Extract the [X, Y] coordinate from the center of the cell holding the provided text.  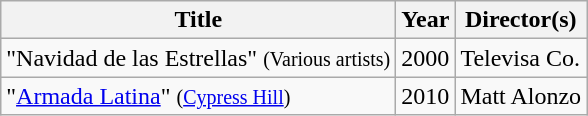
Year [426, 20]
Title [198, 20]
2010 [426, 96]
2000 [426, 58]
Director(s) [521, 20]
Matt Alonzo [521, 96]
"Armada Latina" (Cypress Hill) [198, 96]
Televisa Co. [521, 58]
"Navidad de las Estrellas" (Various artists) [198, 58]
